Identify which cell holds the provided text, then report its [x, y] central coordinate. 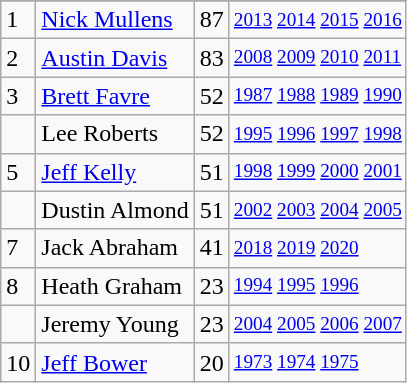
2002 2003 2004 2005 [318, 210]
Heath Graham [115, 286]
2 [18, 58]
41 [212, 248]
5 [18, 172]
Jack Abraham [115, 248]
2008 2009 2010 2011 [318, 58]
2018 2019 2020 [318, 248]
1 [18, 20]
Jeremy Young [115, 324]
2004 2005 2006 2007 [318, 324]
83 [212, 58]
1995 1996 1997 1998 [318, 134]
2013 2014 2015 2016 [318, 20]
Brett Favre [115, 96]
20 [212, 362]
Lee Roberts [115, 134]
Dustin Almond [115, 210]
Nick Mullens [115, 20]
3 [18, 96]
87 [212, 20]
10 [18, 362]
1994 1995 1996 [318, 286]
8 [18, 286]
Austin Davis [115, 58]
1987 1988 1989 1990 [318, 96]
7 [18, 248]
1973 1974 1975 [318, 362]
Jeff Kelly [115, 172]
Jeff Bower [115, 362]
1998 1999 2000 2001 [318, 172]
